Scan for the cell matching the given text and deliver its [X, Y] coordinate at center. 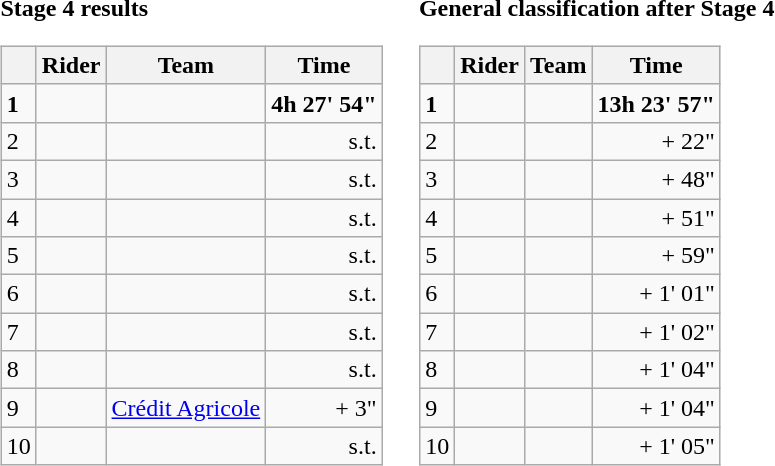
+ 59" [656, 256]
Crédit Agricole [186, 408]
+ 3" [324, 408]
+ 1' 02" [656, 332]
13h 23' 57" [656, 103]
+ 1' 01" [656, 294]
+ 22" [656, 141]
4h 27' 54" [324, 103]
+ 1' 05" [656, 446]
+ 51" [656, 217]
+ 48" [656, 179]
